Pinpoint the cell where the given text exists, returning its (x, y) midpoint coordinate. 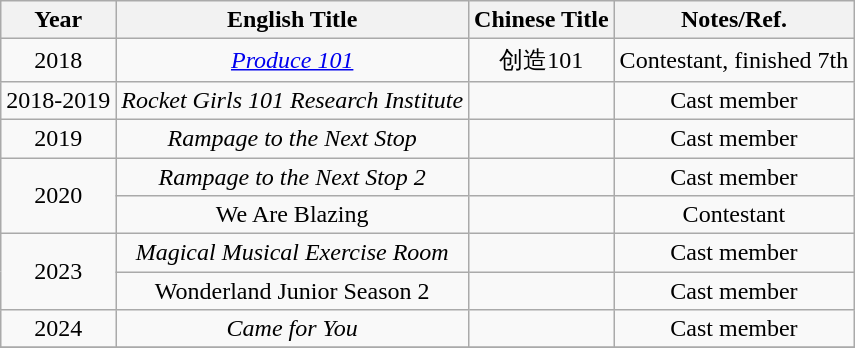
Rampage to the Next Stop (292, 138)
Contestant (734, 215)
2018 (58, 60)
Came for You (292, 329)
2024 (58, 329)
English Title (292, 20)
Contestant, finished 7th (734, 60)
Rocket Girls 101 Research Institute (292, 100)
Chinese Title (542, 20)
Wonderland Junior Season 2 (292, 291)
2023 (58, 272)
2019 (58, 138)
Magical Musical Exercise Room (292, 253)
We Are Blazing (292, 215)
创造101 (542, 60)
2020 (58, 196)
Produce 101 (292, 60)
2018-2019 (58, 100)
Notes/Ref. (734, 20)
Year (58, 20)
Rampage to the Next Stop 2 (292, 177)
